Scan for the cell matching the given text and deliver its [X, Y] coordinate at center. 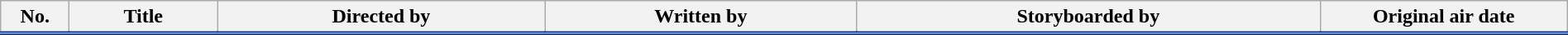
No. [35, 17]
Directed by [382, 17]
Written by [700, 17]
Original air date [1444, 17]
Storyboarded by [1088, 17]
Title [144, 17]
